Scan for the cell matching the given text and deliver its [x, y] coordinate at center. 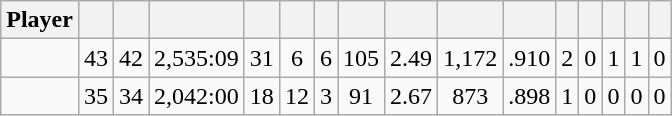
2.67 [412, 96]
105 [362, 58]
.898 [530, 96]
2 [568, 58]
18 [262, 96]
31 [262, 58]
2.49 [412, 58]
2,042:00 [197, 96]
1,172 [470, 58]
42 [132, 58]
2,535:09 [197, 58]
873 [470, 96]
43 [96, 58]
Player [40, 20]
.910 [530, 58]
34 [132, 96]
35 [96, 96]
12 [296, 96]
91 [362, 96]
3 [326, 96]
